Scan for the cell matching the given text and deliver its [X, Y] coordinate at center. 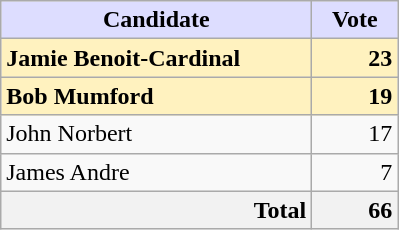
Total [156, 210]
66 [355, 210]
23 [355, 58]
James Andre [156, 172]
Vote [355, 20]
17 [355, 134]
Candidate [156, 20]
Bob Mumford [156, 96]
7 [355, 172]
John Norbert [156, 134]
Jamie Benoit-Cardinal [156, 58]
19 [355, 96]
